Return [x, y] of the center of cell containing provided text 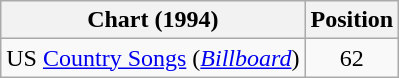
Chart (1994) [153, 20]
62 [352, 58]
Position [352, 20]
US Country Songs (Billboard) [153, 58]
